Return [x, y] of the center of cell containing provided text 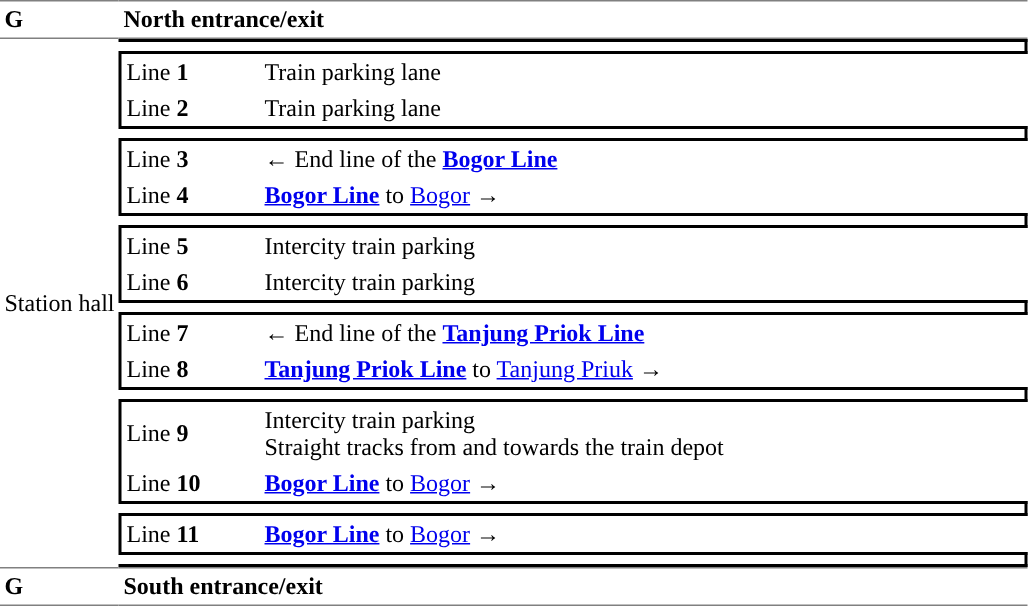
Line 7 [190, 333]
South entrance/exit [574, 586]
← End line of the Tanjung Priok Line [644, 333]
Station hall [60, 303]
Line 6 [190, 282]
Intercity train parkingStraight tracks from and towards the train depot [644, 434]
Line 4 [190, 195]
Line 11 [190, 534]
Line 9 [190, 434]
Line 1 [190, 72]
Line 2 [190, 108]
← End line of the Bogor Line [644, 159]
North entrance/exit [574, 20]
Line 10 [190, 483]
Line 5 [190, 246]
Line 8 [190, 369]
Tanjung Priok Line to Tanjung Priuk → [644, 369]
Line 3 [190, 159]
